Capture the cell that displays the provided text and extract its [X, Y] central coordinate. 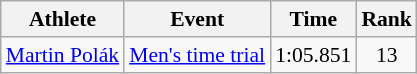
Martin Polák [62, 55]
Time [313, 19]
Men's time trial [197, 55]
Athlete [62, 19]
13 [386, 55]
Rank [386, 19]
1:05.851 [313, 55]
Event [197, 19]
